Capture the cell that displays the provided text and extract its (X, Y) central coordinate. 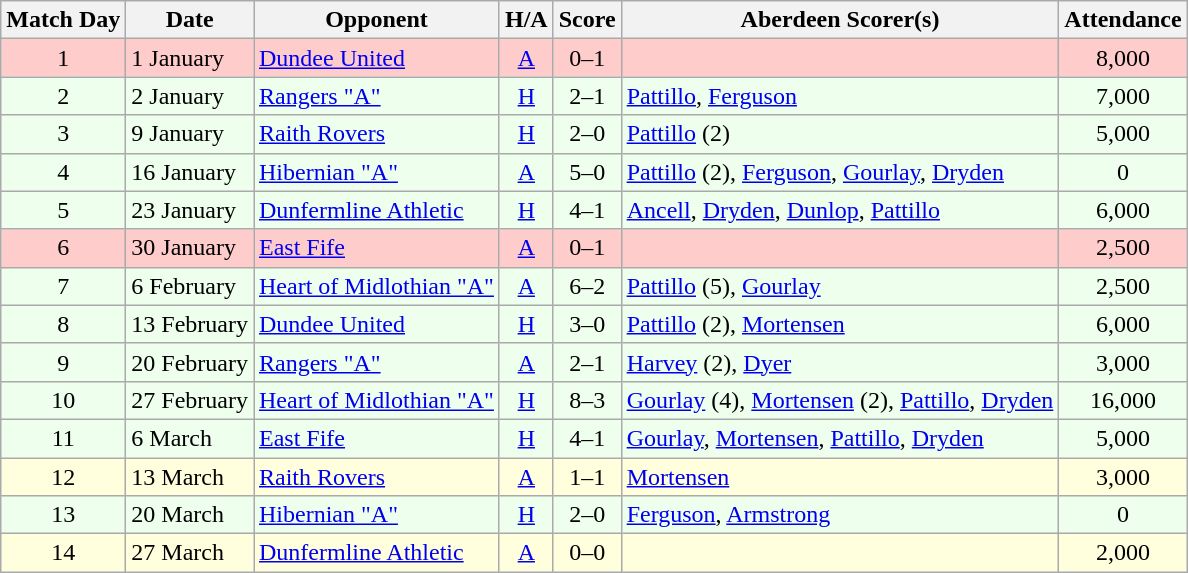
Pattillo (2) (840, 134)
Mortensen (840, 477)
1 (64, 58)
1–1 (587, 477)
16 January (190, 172)
20 March (190, 515)
Date (190, 20)
5–0 (587, 172)
8,000 (1123, 58)
23 January (190, 210)
7,000 (1123, 96)
6 March (190, 438)
12 (64, 477)
Pattillo (2), Ferguson, Gourlay, Dryden (840, 172)
10 (64, 400)
Opponent (377, 20)
9 (64, 362)
11 (64, 438)
6 (64, 248)
6 February (190, 286)
2 January (190, 96)
2 (64, 96)
Pattillo, Ferguson (840, 96)
16,000 (1123, 400)
4 (64, 172)
Aberdeen Scorer(s) (840, 20)
5 (64, 210)
Gourlay (4), Mortensen (2), Pattillo, Dryden (840, 400)
14 (64, 553)
13 February (190, 324)
8 (64, 324)
9 January (190, 134)
7 (64, 286)
13 March (190, 477)
Harvey (2), Dyer (840, 362)
6–2 (587, 286)
Pattillo (5), Gourlay (840, 286)
Ancell, Dryden, Dunlop, Pattillo (840, 210)
Match Day (64, 20)
Ferguson, Armstrong (840, 515)
3–0 (587, 324)
Score (587, 20)
H/A (526, 20)
3 (64, 134)
Pattillo (2), Mortensen (840, 324)
Attendance (1123, 20)
27 February (190, 400)
0–0 (587, 553)
27 March (190, 553)
8–3 (587, 400)
20 February (190, 362)
13 (64, 515)
1 January (190, 58)
2,000 (1123, 553)
Gourlay, Mortensen, Pattillo, Dryden (840, 438)
30 January (190, 248)
